Find where the given text appears and provide that cell's center as [x, y] coordinate. 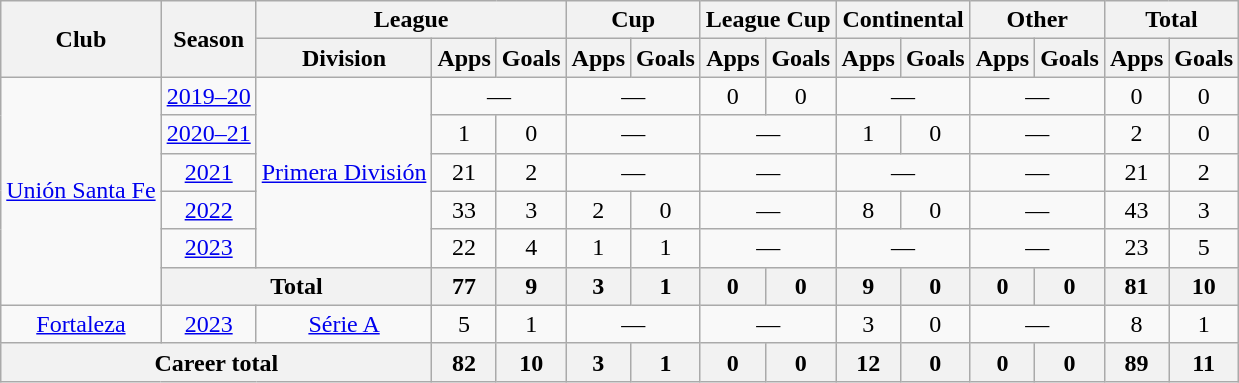
Career total [216, 362]
League [411, 20]
77 [464, 286]
23 [1136, 248]
89 [1136, 362]
2021 [208, 172]
Cup [633, 20]
League Cup [768, 20]
Fortaleza [81, 324]
4 [531, 248]
43 [1136, 210]
2020–21 [208, 134]
Primera División [344, 172]
Continental [903, 20]
Division [344, 58]
Season [208, 39]
Unión Santa Fe [81, 191]
Other [1037, 20]
12 [868, 362]
81 [1136, 286]
82 [464, 362]
Club [81, 39]
2022 [208, 210]
Série A [344, 324]
33 [464, 210]
11 [1204, 362]
22 [464, 248]
2019–20 [208, 96]
